Provide the [X, Y] coordinate of the cell's center where the given text is located.  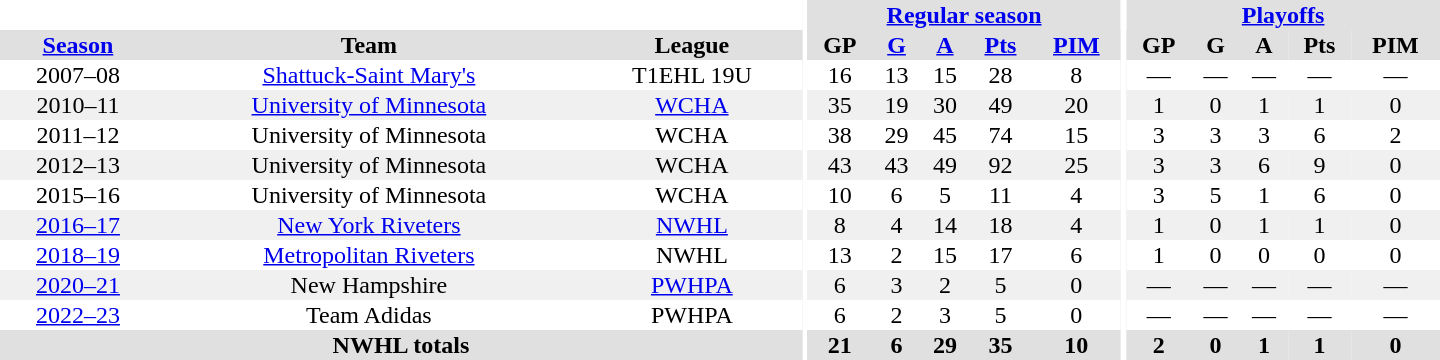
2020–21 [78, 285]
19 [896, 105]
30 [945, 105]
2018–19 [78, 255]
38 [840, 135]
20 [1076, 105]
2010–11 [78, 105]
Season [78, 45]
9 [1320, 165]
18 [1000, 225]
11 [1000, 195]
Team [369, 45]
2011–12 [78, 135]
92 [1000, 165]
League [692, 45]
28 [1000, 75]
21 [840, 345]
Team Adidas [369, 315]
2012–13 [78, 165]
New York Riveters [369, 225]
2016–17 [78, 225]
New Hampshire [369, 285]
Shattuck-Saint Mary's [369, 75]
45 [945, 135]
T1EHL 19U [692, 75]
Metropolitan Riveters [369, 255]
Regular season [964, 15]
17 [1000, 255]
2007–08 [78, 75]
2015–16 [78, 195]
Playoffs [1283, 15]
NWHL totals [401, 345]
25 [1076, 165]
14 [945, 225]
2022–23 [78, 315]
16 [840, 75]
74 [1000, 135]
